Return the (X, Y) coordinate for the center point of the cell that contains the specified text.  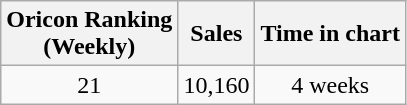
21 (90, 85)
4 weeks (330, 85)
Time in chart (330, 34)
Oricon Ranking(Weekly) (90, 34)
10,160 (216, 85)
Sales (216, 34)
